Pinpoint the cell where the given text exists, returning its [x, y] midpoint coordinate. 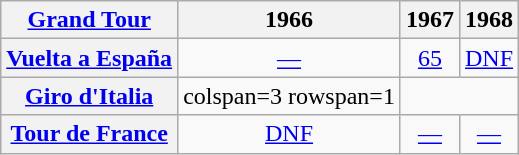
65 [430, 58]
Tour de France [90, 134]
1967 [430, 20]
Vuelta a España [90, 58]
Grand Tour [90, 20]
colspan=3 rowspan=1 [290, 96]
1966 [290, 20]
1968 [488, 20]
Giro d'Italia [90, 96]
